Find where the given text appears and provide that cell's center as [x, y] coordinate. 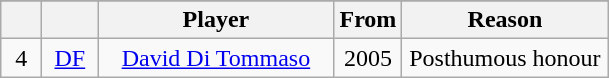
From [368, 20]
4 [22, 58]
2005 [368, 58]
Reason [505, 20]
Player [216, 20]
DF [70, 58]
Posthumous honour [505, 58]
David Di Tommaso [216, 58]
